Identify which cell holds the provided text, then report its [X, Y] central coordinate. 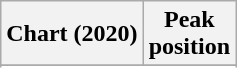
Chart (2020) [72, 34]
Peakposition [189, 34]
